Provide the [X, Y] coordinate of the cell's center where the given text is located.  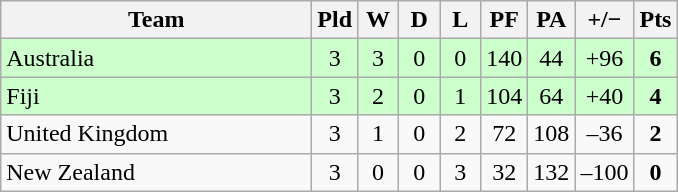
4 [656, 96]
Australia [156, 58]
Pts [656, 20]
+/− [604, 20]
108 [552, 134]
–36 [604, 134]
140 [504, 58]
United Kingdom [156, 134]
D [420, 20]
Fiji [156, 96]
L [460, 20]
6 [656, 58]
+96 [604, 58]
104 [504, 96]
+40 [604, 96]
64 [552, 96]
PF [504, 20]
72 [504, 134]
W [378, 20]
44 [552, 58]
Pld [335, 20]
132 [552, 172]
Team [156, 20]
–100 [604, 172]
New Zealand [156, 172]
PA [552, 20]
32 [504, 172]
